Search for the cell housing the specified text and yield its [x, y] center coordinate. 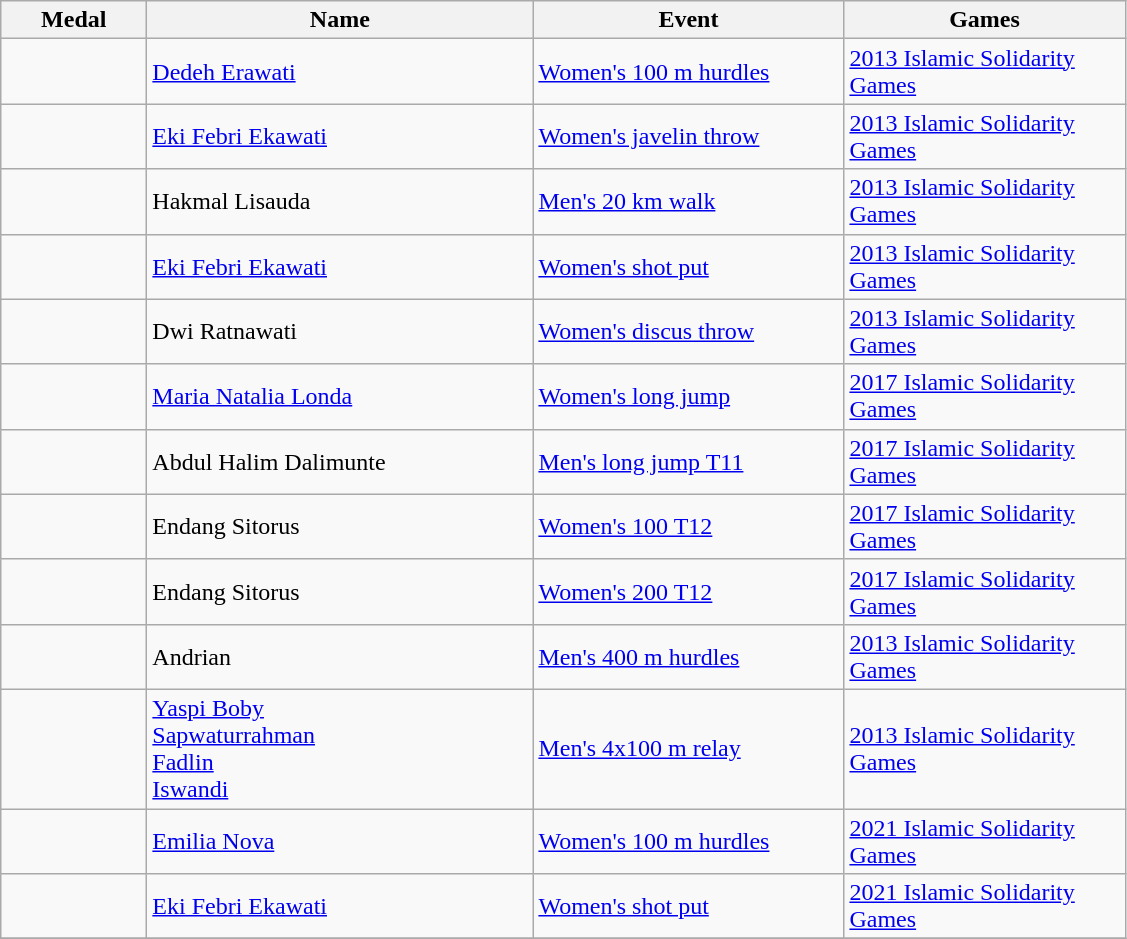
Medal [74, 20]
Emilia Nova [340, 840]
Andrian [340, 656]
Dwi Ratnawati [340, 332]
Women's 100 T12 [688, 526]
Women's discus throw [688, 332]
Women's 200 T12 [688, 592]
Games [984, 20]
Yaspi BobySapwaturrahmanFadlinIswandi [340, 748]
Men's 400 m hurdles [688, 656]
Event [688, 20]
Women's javelin throw [688, 136]
Men's long jump T11 [688, 462]
Hakmal Lisauda [340, 202]
Men's 4x100 m relay [688, 748]
Maria Natalia Londa [340, 396]
Men's 20 km walk [688, 202]
Dedeh Erawati [340, 72]
Abdul Halim Dalimunte [340, 462]
Women's long jump [688, 396]
Name [340, 20]
